Extract the (X, Y) coordinate from the center of the cell holding the provided text.  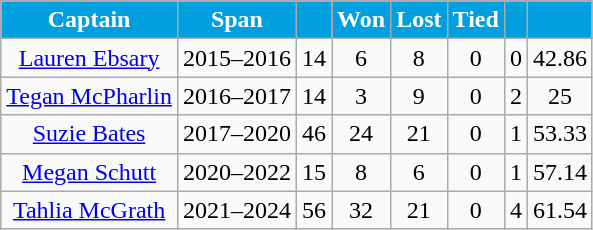
9 (419, 96)
3 (362, 96)
2 (516, 96)
Suzie Bates (90, 134)
25 (560, 96)
2015–2016 (236, 58)
56 (314, 210)
15 (314, 172)
42.86 (560, 58)
Megan Schutt (90, 172)
2021–2024 (236, 210)
Lost (419, 20)
Tahlia McGrath (90, 210)
Won (362, 20)
Tied (476, 20)
2020–2022 (236, 172)
24 (362, 134)
57.14 (560, 172)
Captain (90, 20)
Tegan McPharlin (90, 96)
53.33 (560, 134)
32 (362, 210)
4 (516, 210)
61.54 (560, 210)
Lauren Ebsary (90, 58)
2017–2020 (236, 134)
46 (314, 134)
Span (236, 20)
2016–2017 (236, 96)
